Identify which cell holds the provided text, then report its (x, y) central coordinate. 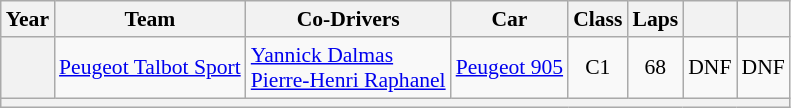
Class (598, 19)
68 (655, 68)
Co-Drivers (348, 19)
Peugeot Talbot Sport (150, 68)
Peugeot 905 (510, 68)
Year (28, 19)
Yannick Dalmas Pierre-Henri Raphanel (348, 68)
Car (510, 19)
Laps (655, 19)
Team (150, 19)
C1 (598, 68)
